For the text-containing cell, return its midpoint in (X, Y) coordinate format. 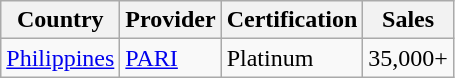
PARI (170, 58)
Certification (292, 20)
35,000+ (408, 58)
Provider (170, 20)
Platinum (292, 58)
Country (60, 20)
Philippines (60, 58)
Sales (408, 20)
